Identify which cell holds the provided text, then report its [X, Y] central coordinate. 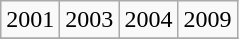
2009 [208, 20]
2003 [90, 20]
2004 [148, 20]
2001 [30, 20]
